Locate the cell with the specified text and output its [x, y] center coordinate. 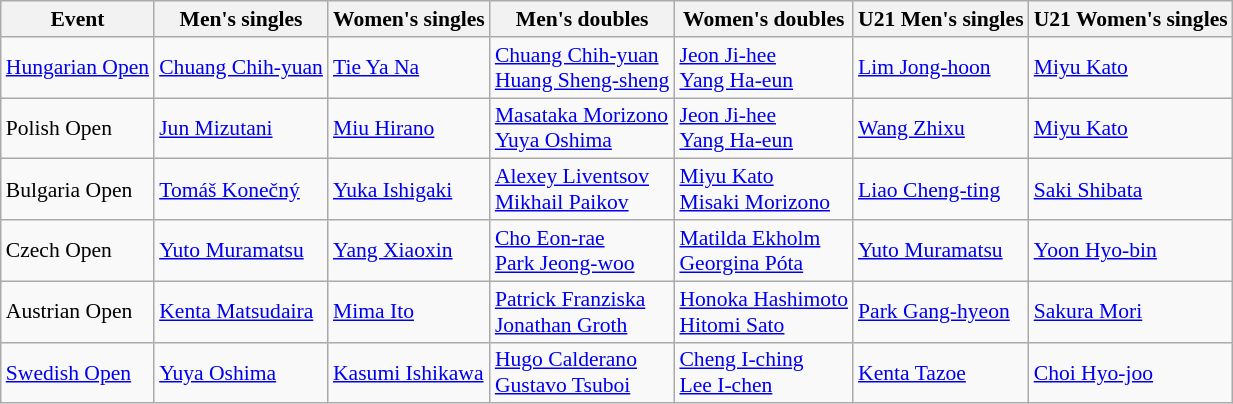
Austrian Open [78, 312]
Honoka Hashimoto Hitomi Sato [764, 312]
Kenta Matsudaira [241, 312]
Yoon Hyo-bin [1131, 250]
Yuka Ishigaki [409, 190]
Cho Eon-rae Park Jeong-woo [582, 250]
Kasumi Ishikawa [409, 372]
Jun Mizutani [241, 128]
Miu Hirano [409, 128]
Mima Ito [409, 312]
Swedish Open [78, 372]
Chuang Chih-yuan [241, 68]
Choi Hyo-joo [1131, 372]
Wang Zhixu [941, 128]
Chuang Chih-yuan Huang Sheng-sheng [582, 68]
Patrick Franziska Jonathan Groth [582, 312]
Tomáš Konečný [241, 190]
Saki Shibata [1131, 190]
Alexey Liventsov Mikhail Paikov [582, 190]
Bulgaria Open [78, 190]
Men's singles [241, 19]
Yang Xiaoxin [409, 250]
Lim Jong-hoon [941, 68]
Women's singles [409, 19]
Event [78, 19]
Liao Cheng-ting [941, 190]
Women's doubles [764, 19]
Polish Open [78, 128]
Yuya Oshima [241, 372]
Hungarian Open [78, 68]
Czech Open [78, 250]
Cheng I-ching Lee I-chen [764, 372]
Miyu Kato Misaki Morizono [764, 190]
Matilda Ekholm Georgina Póta [764, 250]
Tie Ya Na [409, 68]
U21 Men's singles [941, 19]
Sakura Mori [1131, 312]
Men's doubles [582, 19]
Kenta Tazoe [941, 372]
Masataka Morizono Yuya Oshima [582, 128]
Hugo Calderano Gustavo Tsuboi [582, 372]
U21 Women's singles [1131, 19]
Park Gang-hyeon [941, 312]
